Capture the cell that displays the provided text and extract its (X, Y) central coordinate. 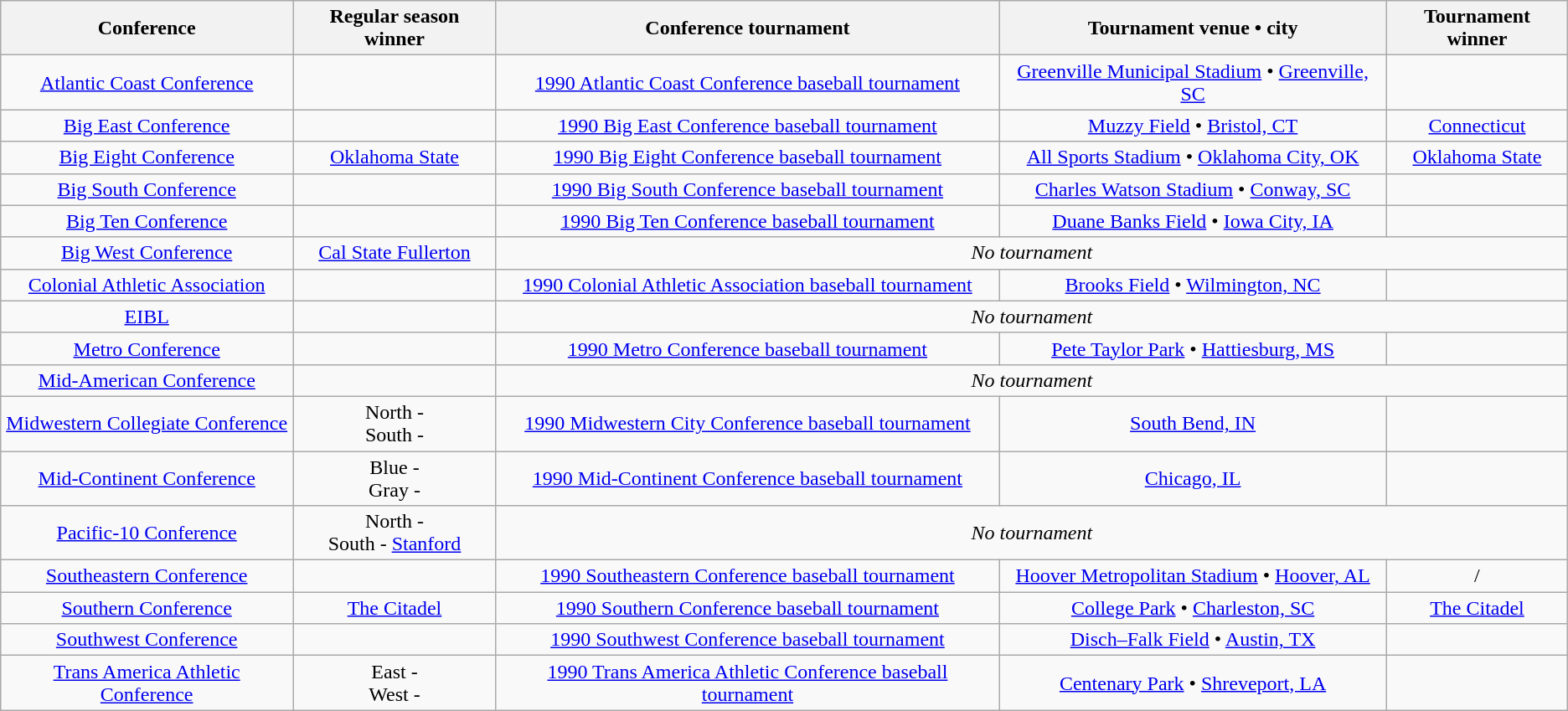
Big East Conference (147, 126)
1990 Metro Conference baseball tournament (747, 348)
Tournament winner (1478, 28)
Conference tournament (747, 28)
College Park • Charleston, SC (1193, 608)
Big South Conference (147, 189)
1990 Southern Conference baseball tournament (747, 608)
Centenary Park • Shreveport, LA (1193, 683)
Blue - Gray - (395, 477)
1990 Big East Conference baseball tournament (747, 126)
/ (1478, 576)
Pacific-10 Conference (147, 533)
Muzzy Field • Bristol, CT (1193, 126)
Chicago, IL (1193, 477)
1990 Big South Conference baseball tournament (747, 189)
Pete Taylor Park • Hattiesburg, MS (1193, 348)
Big Ten Conference (147, 221)
1990 Atlantic Coast Conference baseball tournament (747, 82)
Tournament venue • city (1193, 28)
Midwestern Collegiate Conference (147, 424)
Trans America Athletic Conference (147, 683)
Disch–Falk Field • Austin, TX (1193, 640)
1990 Midwestern City Conference baseball tournament (747, 424)
1990 Southwest Conference baseball tournament (747, 640)
Charles Watson Stadium • Conway, SC (1193, 189)
1990 Southeastern Conference baseball tournament (747, 576)
Cal State Fullerton (395, 253)
1990 Mid-Continent Conference baseball tournament (747, 477)
North - South - (395, 424)
Connecticut (1478, 126)
EIBL (147, 317)
1990 Colonial Athletic Association baseball tournament (747, 285)
Regular season winner (395, 28)
1990 Trans America Athletic Conference baseball tournament (747, 683)
1990 Big Eight Conference baseball tournament (747, 157)
Big West Conference (147, 253)
East - West - (395, 683)
Atlantic Coast Conference (147, 82)
Brooks Field • Wilmington, NC (1193, 285)
South Bend, IN (1193, 424)
Big Eight Conference (147, 157)
Conference (147, 28)
Hoover Metropolitan Stadium • Hoover, AL (1193, 576)
Southern Conference (147, 608)
Metro Conference (147, 348)
Southwest Conference (147, 640)
Colonial Athletic Association (147, 285)
North - South - Stanford (395, 533)
1990 Big Ten Conference baseball tournament (747, 221)
Mid-Continent Conference (147, 477)
Greenville Municipal Stadium • Greenville, SC (1193, 82)
Mid-American Conference (147, 380)
Duane Banks Field • Iowa City, IA (1193, 221)
All Sports Stadium • Oklahoma City, OK (1193, 157)
Southeastern Conference (147, 576)
